Scan for the cell matching the given text and deliver its (x, y) coordinate at center. 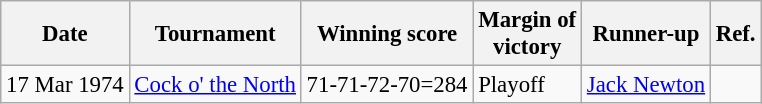
71-71-72-70=284 (387, 85)
Tournament (215, 34)
Winning score (387, 34)
Runner-up (646, 34)
Ref. (735, 34)
Cock o' the North (215, 85)
Jack Newton (646, 85)
17 Mar 1974 (65, 85)
Margin ofvictory (528, 34)
Date (65, 34)
Playoff (528, 85)
